Capture the cell that displays the provided text and extract its (x, y) central coordinate. 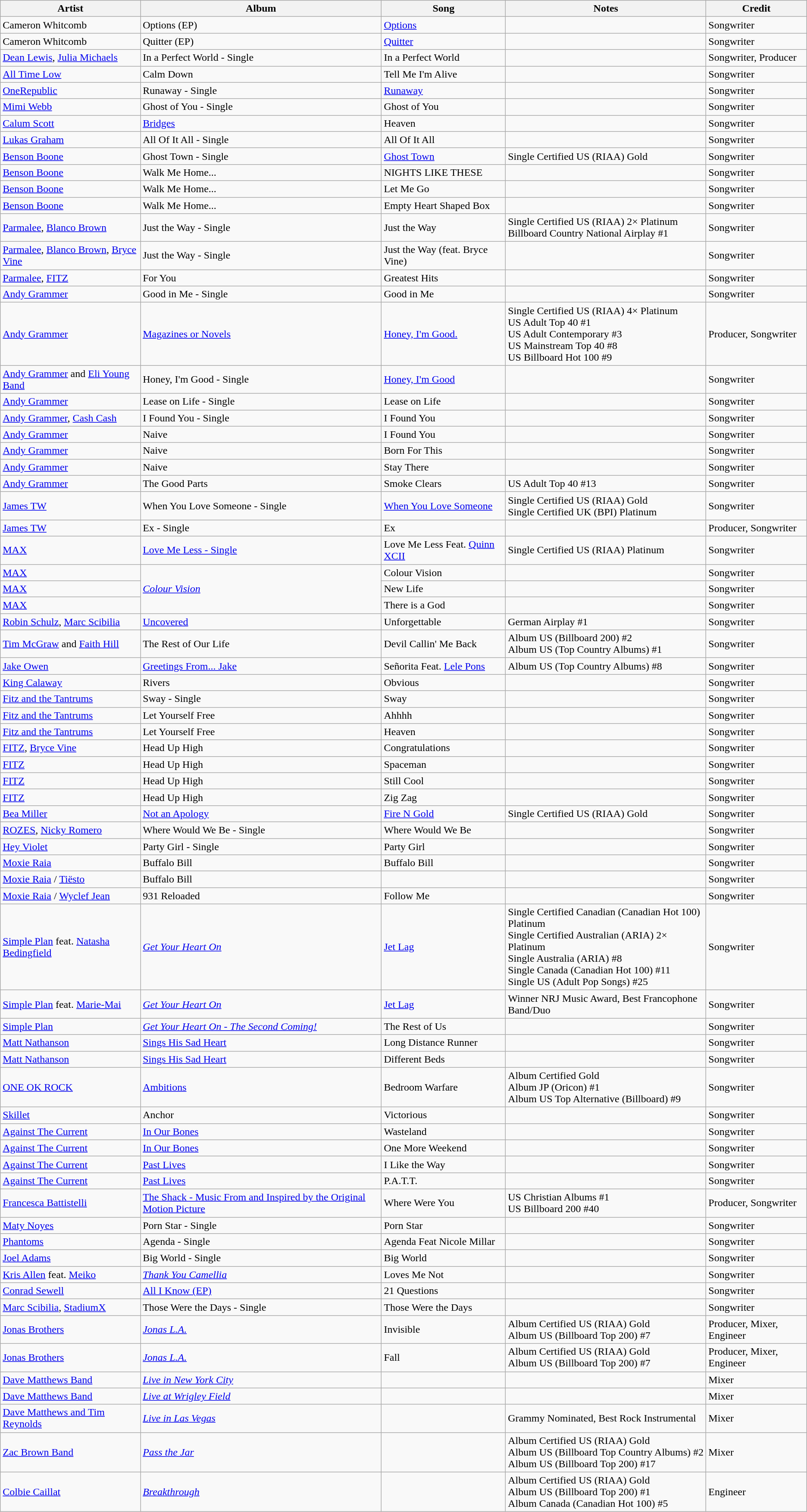
Marc Scibilia, StadiumX (71, 1307)
US Adult Top 40 #13 (606, 483)
Ahhhh (444, 715)
Quitter (EP) (261, 41)
Let Me Go (444, 189)
NIGHTS LIKE THESE (444, 172)
Invisible (444, 1330)
Those Were the Days - Single (261, 1307)
Ex - Single (261, 528)
P.A.T.T. (444, 1181)
Pass the Jar (261, 1452)
Songwriter, Producer (756, 58)
Parmalee, Blanco Brown (71, 228)
Party Girl (444, 847)
Mimi Webb (71, 107)
Robin Schulz, Marc Scibilia (71, 622)
Joel Adams (71, 1258)
Options (EP) (261, 25)
Agenda Feat Nicole Millar (444, 1242)
Good in Me - Single (261, 294)
All I Know (EP) (261, 1291)
Big World - Single (261, 1258)
Born For This (444, 451)
Runaway - Single (261, 90)
Jake Owen (71, 666)
New Life (444, 589)
Single Certified US (RIAA) GoldSingle Certified UK (BPI) Platinum (606, 506)
Moxie Raia / Tiësto (71, 879)
Dave Matthews and Tim Reynolds (71, 1418)
Ghost Town (444, 156)
When You Love Someone - Single (261, 506)
FITZ, Bryce Vine (71, 748)
Live at Wrigley Field (261, 1396)
Single Certified US (RIAA) Platinum (606, 550)
Sway - Single (261, 699)
Credit (756, 9)
Those Were the Days (444, 1307)
Wasteland (444, 1132)
In a Perfect World - Single (261, 58)
Hey Violet (71, 847)
Simple Plan feat. Natasha Bedingfield (71, 947)
Lease on Life - Single (261, 402)
Parmalee, FITZ (71, 278)
Options (444, 25)
Colbie Caillat (71, 1492)
OneRepublic (71, 90)
Victorious (444, 1115)
Phantoms (71, 1242)
Just the Way (feat. Bryce Vine) (444, 256)
Moxie Raia (71, 863)
Runaway (444, 90)
Zac Brown Band (71, 1452)
The Shack - Music From and Inspired by the Original Motion Picture (261, 1203)
Unforgettable (444, 622)
Ex (444, 528)
Bridges (261, 123)
Where Would We Be - Single (261, 830)
The Rest of Our Life (261, 644)
Fire N Gold (444, 814)
Anchor (261, 1115)
Obvious (444, 683)
Honey, I'm Good. (444, 334)
Stay There (444, 467)
For You (261, 278)
Fall (444, 1357)
Honey, I'm Good (444, 379)
Album Certified GoldAlbum JP (Oricon) #1Album US Top Alternative (Billboard) #9 (606, 1087)
21 Questions (444, 1291)
Porn Star (444, 1225)
Kris Allen feat. Meiko (71, 1275)
I Found You - Single (261, 418)
Notes (606, 9)
Señorita Feat. Lele Pons (444, 666)
Breakthrough (261, 1492)
Tell Me I'm Alive (444, 74)
Bea Miller (71, 814)
Where Would We Be (444, 830)
Album Certified US (RIAA) GoldAlbum US (Billboard Top 200) #1Album Canada (Canadian Hot 100) #5 (606, 1492)
All Time Low (71, 74)
King Calaway (71, 683)
The Rest of Us (444, 1026)
Uncovered (261, 622)
Love Me Less Feat. Quinn XCII (444, 550)
Quitter (444, 41)
Not an Apology (261, 814)
There is a God (444, 605)
Andy Grammer, Cash Cash (71, 418)
US Christian Albums #1US Billboard 200 #40 (606, 1203)
Maty Noyes (71, 1225)
Love Me Less - Single (261, 550)
ONE OK ROCK (71, 1087)
Andy Grammer and Eli Young Band (71, 379)
Lukas Graham (71, 140)
ROZES, Nicky Romero (71, 830)
German Airplay #1 (606, 622)
Live in Las Vegas (261, 1418)
Follow Me (444, 896)
All Of It All - Single (261, 140)
Album US (Billboard 200) #2Album US (Top Country Albums) #1 (606, 644)
Calum Scott (71, 123)
Party Girl - Single (261, 847)
Devil Callin' Me Back (444, 644)
Rivers (261, 683)
All Of It All (444, 140)
Tim McGraw and Faith Hill (71, 644)
Get Your Heart On - The Second Coming! (261, 1026)
Ghost of You (444, 107)
Lease on Life (444, 402)
Live in New York City (261, 1380)
Still Cool (444, 781)
Moxie Raia / Wyclef Jean (71, 896)
Grammy Nominated, Best Rock Instrumental (606, 1418)
Thank You Camellia (261, 1275)
Just the Way (444, 228)
Good in Me (444, 294)
Greetings From... Jake (261, 666)
Bedroom Warfare (444, 1087)
Honey, I'm Good - Single (261, 379)
Calm Down (261, 74)
Empty Heart Shaped Box (444, 206)
Parmalee, Blanco Brown, Bryce Vine (71, 256)
Ghost Town - Single (261, 156)
Sway (444, 699)
931 Reloaded (261, 896)
Congratulations (444, 748)
Album (261, 9)
Ambitions (261, 1087)
Song (444, 9)
Ghost of You - Single (261, 107)
Winner NRJ Music Award, Best Francophone Band/Duo (606, 1004)
Simple Plan feat. Marie-Mai (71, 1004)
When You Love Someone (444, 506)
Where Were You (444, 1203)
Single Certified US (RIAA) 4× PlatinumUS Adult Top 40 #1US Adult Contemporary #3US Mainstream Top 40 #8US Billboard Hot 100 #9 (606, 334)
Artist (71, 9)
In a Perfect World (444, 58)
I Like the Way (444, 1164)
Francesca Battistelli (71, 1203)
Porn Star - Single (261, 1225)
The Good Parts (261, 483)
Engineer (756, 1492)
Skillet (71, 1115)
Conrad Sewell (71, 1291)
Big World (444, 1258)
Loves Me Not (444, 1275)
Agenda - Single (261, 1242)
Different Beds (444, 1059)
Greatest Hits (444, 278)
Smoke Clears (444, 483)
Album US (Top Country Albums) #8 (606, 666)
Zig Zag (444, 797)
Magazines or Novels (261, 334)
Album Certified US (RIAA) GoldAlbum US (Billboard Top Country Albums) #2Album US (Billboard Top 200) #17 (606, 1452)
One More Weekend (444, 1148)
Spaceman (444, 764)
Single Certified US (RIAA) 2× PlatinumBillboard Country National Airplay #1 (606, 228)
Dean Lewis, Julia Michaels (71, 58)
Long Distance Runner (444, 1043)
Simple Plan (71, 1026)
